Return [X, Y] of the center of cell containing provided text 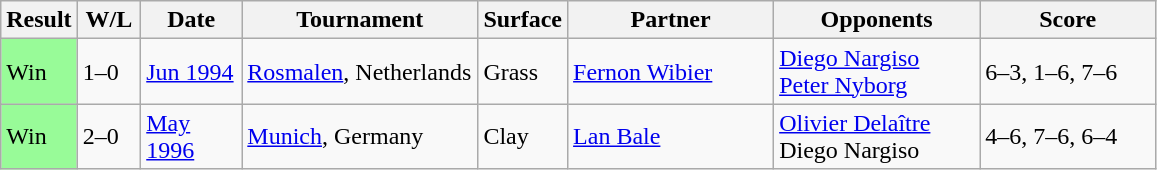
Diego Nargiso Peter Nyborg [877, 72]
1–0 [109, 72]
Rosmalen, Netherlands [360, 72]
2–0 [109, 136]
Partner [671, 20]
May 1996 [192, 136]
Tournament [360, 20]
Clay [523, 136]
Jun 1994 [192, 72]
Grass [523, 72]
Munich, Germany [360, 136]
W/L [109, 20]
Olivier Delaître Diego Nargiso [877, 136]
Score [1068, 20]
6–3, 1–6, 7–6 [1068, 72]
Surface [523, 20]
Fernon Wibier [671, 72]
Lan Bale [671, 136]
Result [39, 20]
4–6, 7–6, 6–4 [1068, 136]
Opponents [877, 20]
Date [192, 20]
